Return [X, Y] of the center of cell containing provided text 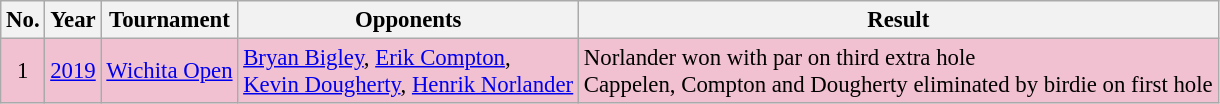
Bryan Bigley, Erik Compton, Kevin Dougherty, Henrik Norlander [408, 72]
Wichita Open [170, 72]
Norlander won with par on third extra holeCappelen, Compton and Dougherty eliminated by birdie on first hole [898, 72]
No. [23, 20]
Year [73, 20]
Opponents [408, 20]
1 [23, 72]
Tournament [170, 20]
Result [898, 20]
2019 [73, 72]
